From the cell containing the given text, extract its center point as (X, Y) coordinate. 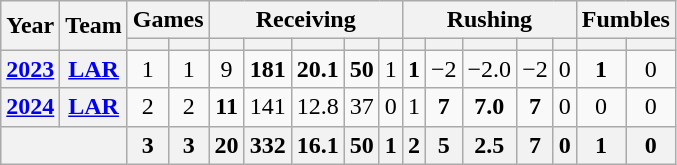
Team (94, 26)
37 (362, 107)
20 (226, 145)
12.8 (318, 107)
Receiving (306, 20)
181 (268, 69)
2.5 (490, 145)
20.1 (318, 69)
11 (226, 107)
Year (30, 26)
2023 (30, 69)
Games (168, 20)
Fumbles (626, 20)
9 (226, 69)
141 (268, 107)
Rushing (489, 20)
−2.0 (490, 69)
2024 (30, 107)
16.1 (318, 145)
5 (444, 145)
332 (268, 145)
7.0 (490, 107)
